Search for the cell housing the specified text and yield its (x, y) center coordinate. 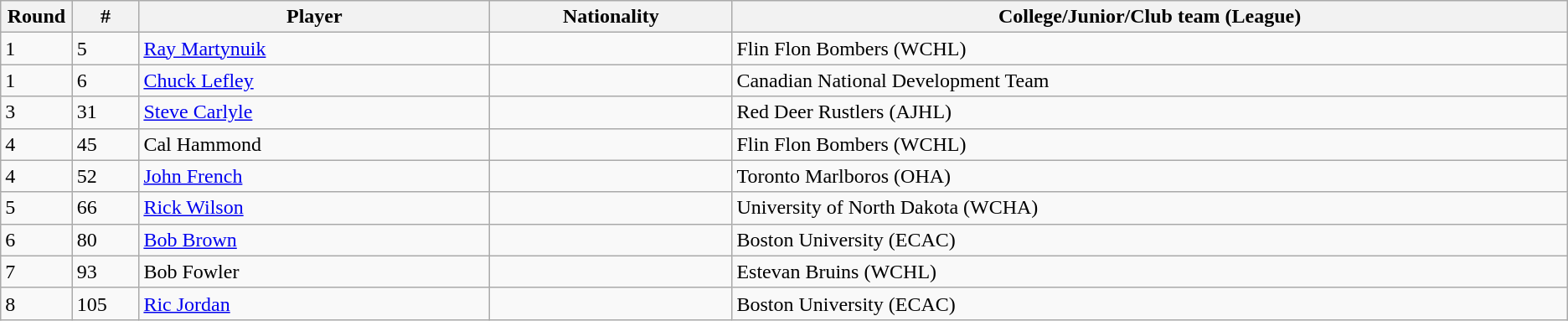
Player (315, 17)
Estevan Bruins (WCHL) (1149, 272)
7 (37, 272)
80 (106, 240)
# (106, 17)
John French (315, 176)
Round (37, 17)
Ric Jordan (315, 303)
Rick Wilson (315, 208)
Bob Fowler (315, 272)
45 (106, 144)
66 (106, 208)
Bob Brown (315, 240)
Steve Carlyle (315, 112)
Nationality (611, 17)
52 (106, 176)
College/Junior/Club team (League) (1149, 17)
University of North Dakota (WCHA) (1149, 208)
Canadian National Development Team (1149, 80)
Toronto Marlboros (OHA) (1149, 176)
Cal Hammond (315, 144)
105 (106, 303)
Red Deer Rustlers (AJHL) (1149, 112)
8 (37, 303)
Ray Martynuik (315, 49)
31 (106, 112)
93 (106, 272)
Chuck Lefley (315, 80)
3 (37, 112)
